Pinpoint the cell where the given text exists, returning its (X, Y) midpoint coordinate. 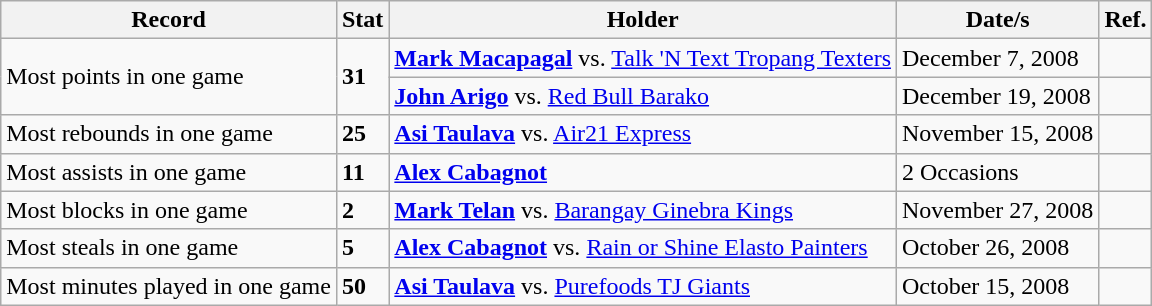
November 27, 2008 (998, 210)
50 (362, 286)
October 26, 2008 (998, 248)
Stat (362, 20)
2 (362, 210)
Alex Cabagnot vs. Rain or Shine Elasto Painters (643, 248)
5 (362, 248)
Most rebounds in one game (169, 134)
Date/s (998, 20)
Alex Cabagnot (643, 172)
Asi Taulava vs. Air21 Express (643, 134)
Asi Taulava vs. Purefoods TJ Giants (643, 286)
November 15, 2008 (998, 134)
December 19, 2008 (998, 96)
Most points in one game (169, 77)
11 (362, 172)
Ref. (1126, 20)
December 7, 2008 (998, 58)
Mark Telan vs. Barangay Ginebra Kings (643, 210)
2 Occasions (998, 172)
25 (362, 134)
Most blocks in one game (169, 210)
Most steals in one game (169, 248)
Mark Macapagal vs. Talk 'N Text Tropang Texters (643, 58)
Most minutes played in one game (169, 286)
Most assists in one game (169, 172)
31 (362, 77)
Holder (643, 20)
Record (169, 20)
John Arigo vs. Red Bull Barako (643, 96)
October 15, 2008 (998, 286)
